Output the (X, Y) coordinate of the center of the cell containing the given text.  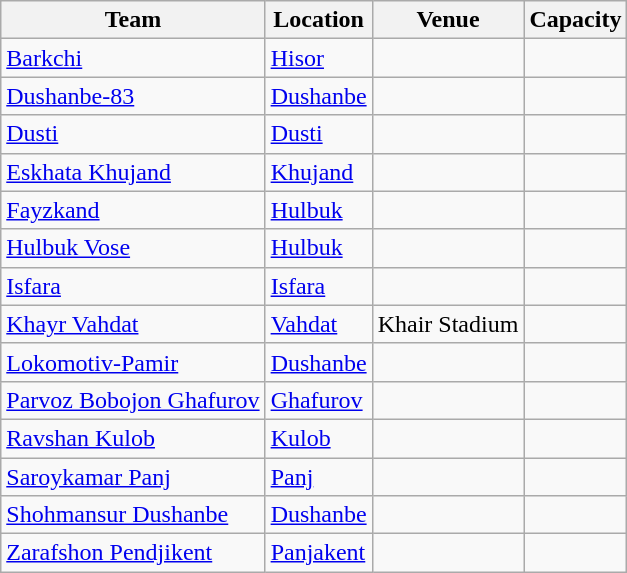
Saroykamar Panj (133, 477)
Ravshan Kulob (133, 438)
Panjakent (318, 553)
Vahdat (318, 324)
Panj (318, 477)
Lokomotiv-Pamir (133, 362)
Team (133, 20)
Khair Stadium (448, 324)
Ghafurov (318, 400)
Eskhata Khujand (133, 172)
Khujand (318, 172)
Khayr Vahdat (133, 324)
Dushanbe-83 (133, 96)
Location (318, 20)
Zarafshon Pendjikent (133, 553)
Shohmansur Dushanbe (133, 515)
Kulob (318, 438)
Hulbuk Vose (133, 248)
Parvoz Bobojon Ghafurov (133, 400)
Barkchi (133, 58)
Hisor (318, 58)
Venue (448, 20)
Capacity (576, 20)
Fayzkand (133, 210)
